Scan for the cell matching the given text and deliver its (x, y) coordinate at center. 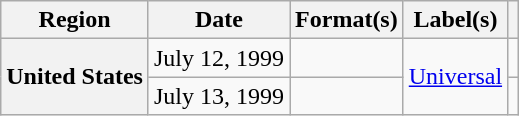
July 12, 1999 (218, 58)
Region (75, 20)
Date (218, 20)
Label(s) (455, 20)
July 13, 1999 (218, 96)
Universal (455, 77)
United States (75, 77)
Format(s) (347, 20)
